Return the [X, Y] coordinate for the center point of the cell that contains the specified text.  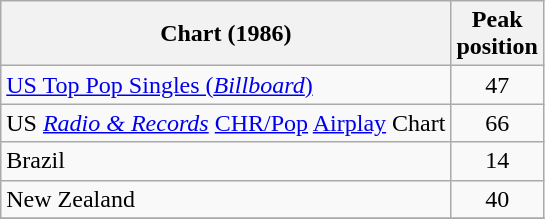
40 [497, 199]
Brazil [226, 161]
New Zealand [226, 199]
Chart (1986) [226, 34]
14 [497, 161]
Peakposition [497, 34]
US Radio & Records CHR/Pop Airplay Chart [226, 123]
47 [497, 85]
66 [497, 123]
US Top Pop Singles (Billboard) [226, 85]
